Capture the cell that displays the provided text and extract its (X, Y) central coordinate. 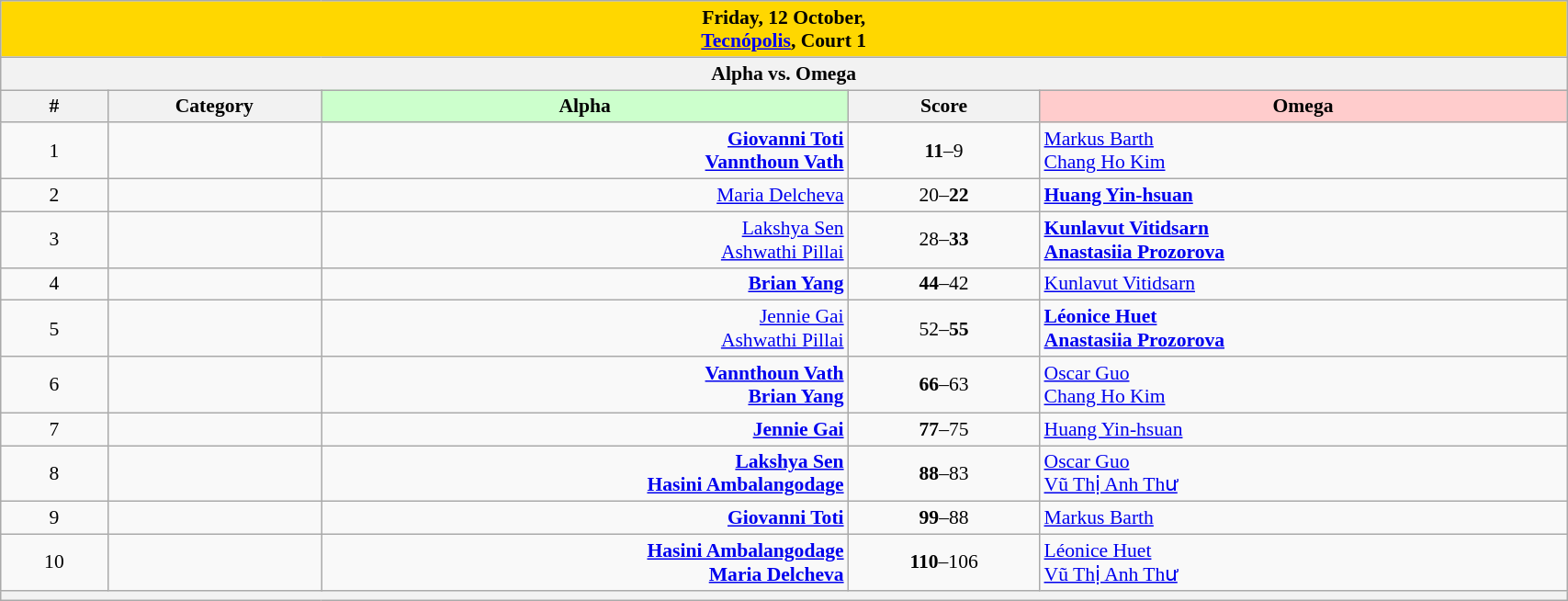
Oscar Guo Chang Ho Kim (1303, 384)
# (54, 107)
Léonice Huet Vũ Thị Anh Thư (1303, 562)
77–75 (944, 429)
Category (215, 107)
Hasini Ambalangodage Maria Delcheva (585, 562)
Giovanni Toti (585, 518)
3 (54, 239)
Giovanni Toti Vannthoun Vath (585, 151)
Jennie Gai Ashwathi Pillai (585, 329)
Lakshya Sen Ashwathi Pillai (585, 239)
10 (54, 562)
Kunlavut Vitidsarn Anastasiia Prozorova (1303, 239)
11–9 (944, 151)
Maria Delcheva (585, 196)
Lakshya Sen Hasini Ambalangodage (585, 474)
9 (54, 518)
66–63 (944, 384)
88–83 (944, 474)
99–88 (944, 518)
7 (54, 429)
Alpha (585, 107)
52–55 (944, 329)
1 (54, 151)
2 (54, 196)
4 (54, 284)
Markus Barth (1303, 518)
Markus Barth Chang Ho Kim (1303, 151)
110–106 (944, 562)
Omega (1303, 107)
6 (54, 384)
44–42 (944, 284)
20–22 (944, 196)
5 (54, 329)
Alpha vs. Omega (784, 74)
Friday, 12 October, Tecnópolis, Court 1 (784, 29)
Brian Yang (585, 284)
Vannthoun Vath Brian Yang (585, 384)
Léonice Huet Anastasiia Prozorova (1303, 329)
8 (54, 474)
Oscar Guo Vũ Thị Anh Thư (1303, 474)
Kunlavut Vitidsarn (1303, 284)
28–33 (944, 239)
Score (944, 107)
Jennie Gai (585, 429)
